Find where the given text appears and provide that cell's center as (X, Y) coordinate. 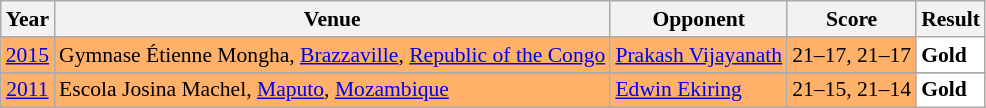
Venue (332, 19)
Result (950, 19)
2015 (28, 55)
21–17, 21–17 (852, 55)
21–15, 21–14 (852, 90)
Escola Josina Machel, Maputo, Mozambique (332, 90)
Opponent (698, 19)
Prakash Vijayanath (698, 55)
Score (852, 19)
Edwin Ekiring (698, 90)
Year (28, 19)
Gymnase Étienne Mongha, Brazzaville, Republic of the Congo (332, 55)
2011 (28, 90)
